Scan for the cell matching the given text and deliver its (x, y) coordinate at center. 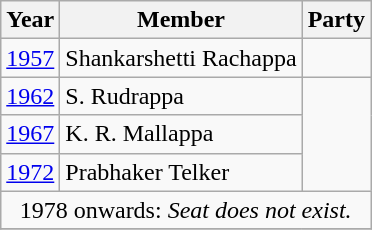
1978 onwards: Seat does not exist. (186, 210)
1962 (30, 96)
Member (181, 20)
Shankarshetti Rachappa (181, 58)
Party (336, 20)
K. R. Mallappa (181, 134)
1957 (30, 58)
Year (30, 20)
Prabhaker Telker (181, 172)
1972 (30, 172)
S. Rudrappa (181, 96)
1967 (30, 134)
